Extract the [x, y] coordinate from the center of the cell holding the provided text.  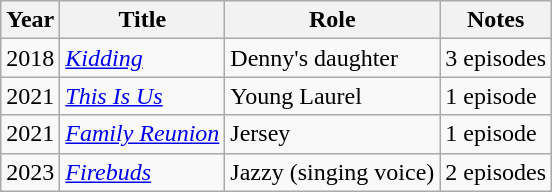
2023 [30, 172]
Title [142, 20]
Year [30, 20]
Family Reunion [142, 134]
Denny's daughter [332, 58]
3 episodes [496, 58]
2 episodes [496, 172]
Kidding [142, 58]
Young Laurel [332, 96]
Jazzy (singing voice) [332, 172]
Role [332, 20]
2018 [30, 58]
Notes [496, 20]
Jersey [332, 134]
This Is Us [142, 96]
Firebuds [142, 172]
